For the text-containing cell, return its midpoint in [x, y] coordinate format. 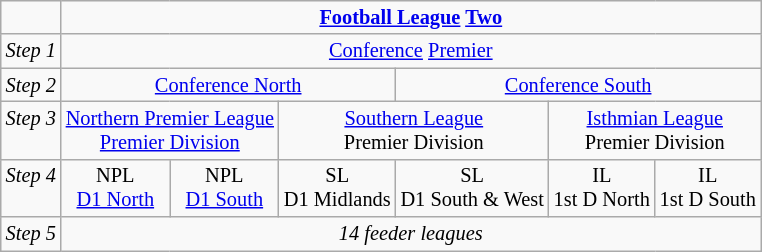
SLD1 South & West [472, 188]
Isthmian LeaguePremier Division [655, 130]
Conference South [578, 85]
IL1st D South [708, 188]
Conference North [228, 85]
NPLD1 North [116, 188]
Southern LeaguePremier Division [414, 130]
Step 4 [31, 188]
Step 3 [31, 130]
Step 1 [31, 51]
IL1st D North [602, 188]
SLD1 Midlands [338, 188]
14 feeder leagues [411, 234]
Northern Premier LeaguePremier Division [170, 130]
Step 2 [31, 85]
Step 5 [31, 234]
Football League Two [411, 17]
NPLD1 South [224, 188]
Conference Premier [411, 51]
